Output the (X, Y) coordinate of the center of the cell containing the given text.  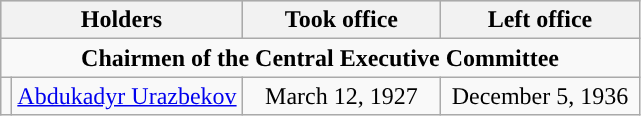
Abdukadyr Urazbekov (127, 96)
Holders (122, 20)
Took office (342, 20)
Chairmen of the Central Executive Committee (320, 58)
March 12, 1927 (342, 96)
December 5, 1936 (540, 96)
Left office (540, 20)
